Search for the cell housing the specified text and yield its [x, y] center coordinate. 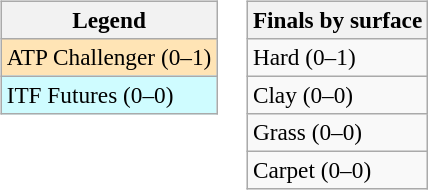
Grass (0–0) [337, 133]
Carpet (0–0) [337, 171]
ATP Challenger (0–1) [108, 57]
ITF Futures (0–0) [108, 95]
Hard (0–1) [337, 57]
Clay (0–0) [337, 95]
Finals by surface [337, 20]
Legend [108, 20]
